Scan for the cell matching the given text and deliver its [X, Y] coordinate at center. 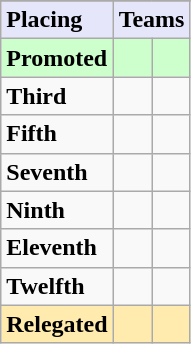
Seventh [57, 172]
Fifth [57, 134]
Teams [152, 20]
Placing [57, 20]
Twelfth [57, 286]
Eleventh [57, 248]
Third [57, 96]
Ninth [57, 210]
Relegated [57, 324]
Promoted [57, 58]
